Capture the cell that displays the provided text and extract its (x, y) central coordinate. 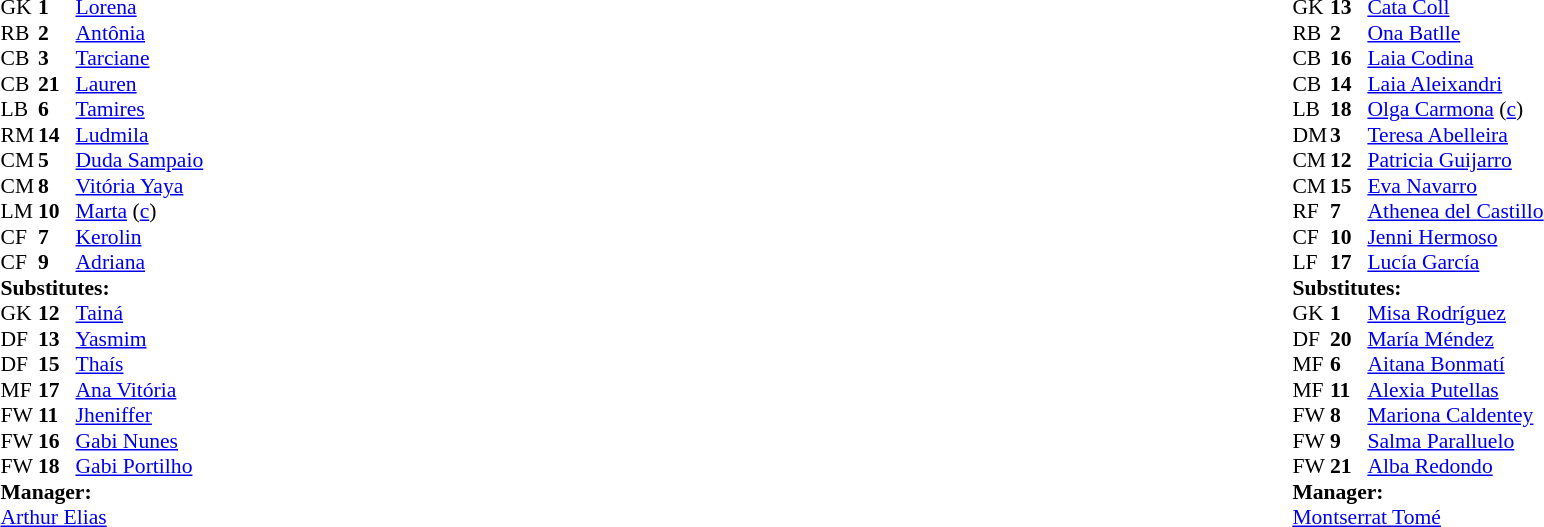
Patricia Guijarro (1455, 161)
Athenea del Castillo (1455, 211)
Laia Codina (1455, 59)
RM (19, 135)
Lucía García (1455, 263)
Duda Sampaio (140, 161)
Vitória Yaya (140, 186)
DM (1311, 135)
Tamires (140, 109)
Ana Vitória (140, 390)
María Méndez (1455, 339)
Ludmila (140, 135)
Misa Rodríguez (1455, 313)
Alexia Putellas (1455, 390)
Gabi Portilho (140, 467)
Ona Batlle (1455, 33)
Mariona Caldentey (1455, 415)
LM (19, 211)
Gabi Nunes (140, 441)
Thaís (140, 365)
Olga Carmona (c) (1455, 109)
Tarciane (140, 59)
RF (1311, 211)
Jenni Hermoso (1455, 237)
5 (57, 161)
Antônia (140, 33)
Jheniffer (140, 415)
Lauren (140, 84)
Eva Navarro (1455, 186)
Alba Redondo (1455, 467)
Laia Aleixandri (1455, 84)
Kerolin (140, 237)
20 (1349, 339)
Salma Paralluelo (1455, 441)
13 (57, 339)
Yasmim (140, 339)
Aitana Bonmatí (1455, 365)
Tainá (140, 313)
Adriana (140, 263)
1 (1349, 313)
Teresa Abelleira (1455, 135)
LF (1311, 263)
Marta (c) (140, 211)
